Capture the cell that displays the provided text and extract its (x, y) central coordinate. 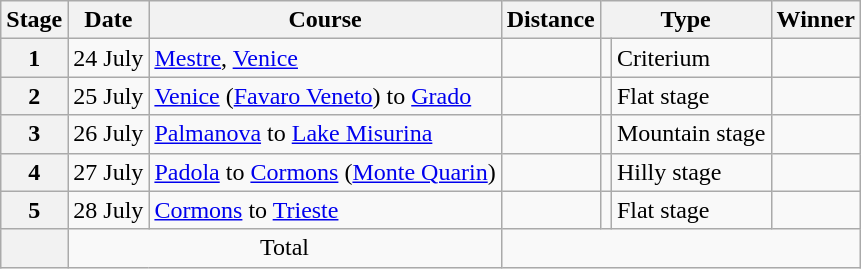
Stage (34, 20)
Type (686, 20)
Course (325, 20)
4 (34, 172)
3 (34, 134)
5 (34, 210)
2 (34, 96)
25 July (108, 96)
Venice (Favaro Veneto) to Grado (325, 96)
Palmanova to Lake Misurina (325, 134)
Total (284, 248)
Date (108, 20)
Winner (816, 20)
Hilly stage (691, 172)
Padola to Cormons (Monte Quarin) (325, 172)
1 (34, 58)
Mestre, Venice (325, 58)
Mountain stage (691, 134)
26 July (108, 134)
27 July (108, 172)
Distance (550, 20)
24 July (108, 58)
Criterium (691, 58)
Cormons to Trieste (325, 210)
28 July (108, 210)
